Provide the (X, Y) coordinate of the cell's center where the given text is located.  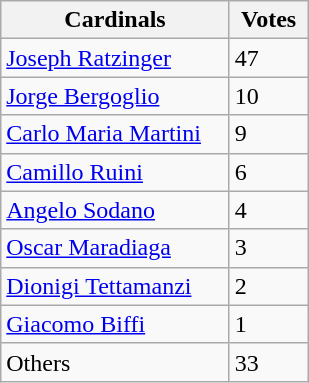
9 (268, 134)
Joseph Ratzinger (116, 58)
33 (268, 362)
Votes (268, 20)
1 (268, 324)
Giacomo Biffi (116, 324)
10 (268, 96)
Oscar Maradiaga (116, 248)
Others (116, 362)
Cardinals (116, 20)
4 (268, 210)
47 (268, 58)
Dionigi Tettamanzi (116, 286)
Camillo Ruini (116, 172)
6 (268, 172)
Carlo Maria Martini (116, 134)
Jorge Bergoglio (116, 96)
Angelo Sodano (116, 210)
2 (268, 286)
3 (268, 248)
